From the cell containing the given text, extract its center point as (X, Y) coordinate. 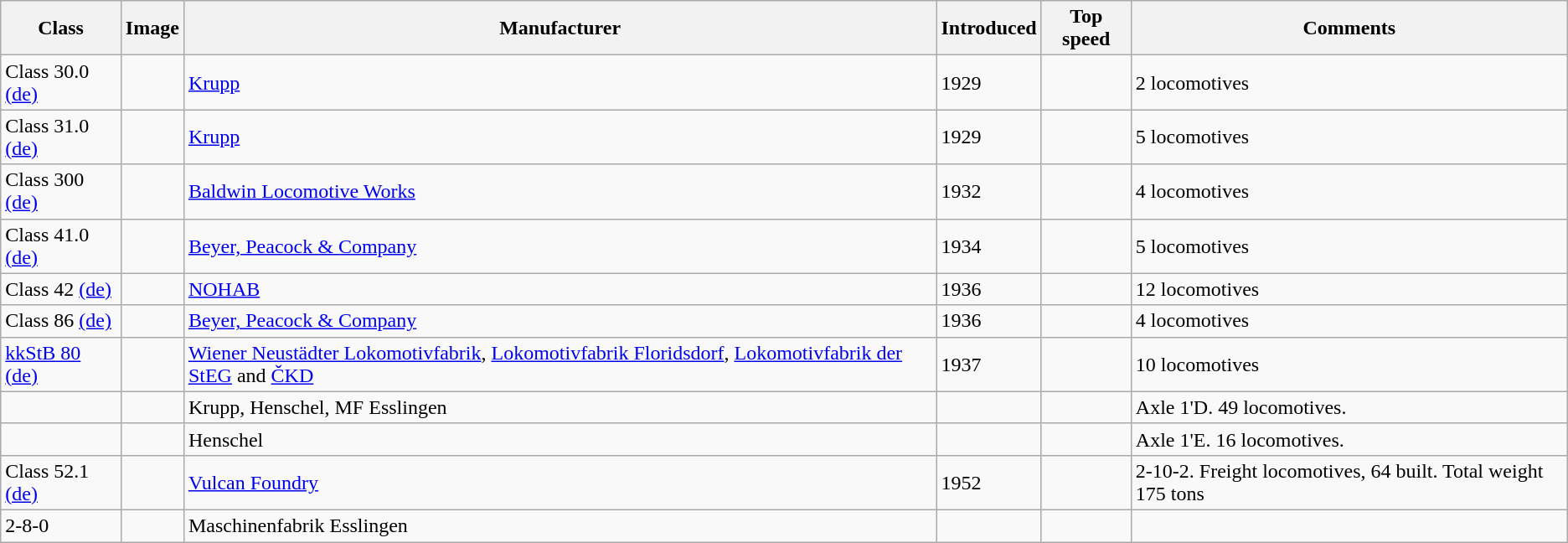
Image (152, 28)
Class 31.0 (de) (61, 137)
Baldwin Locomotive Works (560, 191)
Class (61, 28)
1952 (988, 483)
1937 (988, 364)
Class 52.1 (de) (61, 483)
Class 41.0 (de) (61, 246)
Wiener Neustädter Lokomotivfabrik, Lokomotivfabrik Floridsdorf, Lokomotivfabrik der StEG and ČKD (560, 364)
Class 42 (de) (61, 289)
Henschel (560, 439)
kkStB 80 (de) (61, 364)
2 locomotives (1349, 82)
12 locomotives (1349, 289)
Axle 1'D. 49 locomotives. (1349, 407)
Krupp, Henschel, MF Esslingen (560, 407)
2-8-0 (61, 525)
NOHAB (560, 289)
Class 86 (de) (61, 321)
1932 (988, 191)
Introduced (988, 28)
Vulcan Foundry (560, 483)
Manufacturer (560, 28)
Top speed (1086, 28)
Axle 1'E. 16 locomotives. (1349, 439)
2-10-2. Freight locomotives, 64 built. Total weight 175 tons (1349, 483)
Class 300 (de) (61, 191)
10 locomotives (1349, 364)
Class 30.0 (de) (61, 82)
Maschinenfabrik Esslingen (560, 525)
1934 (988, 246)
Comments (1349, 28)
